Capture the cell that displays the provided text and extract its [x, y] central coordinate. 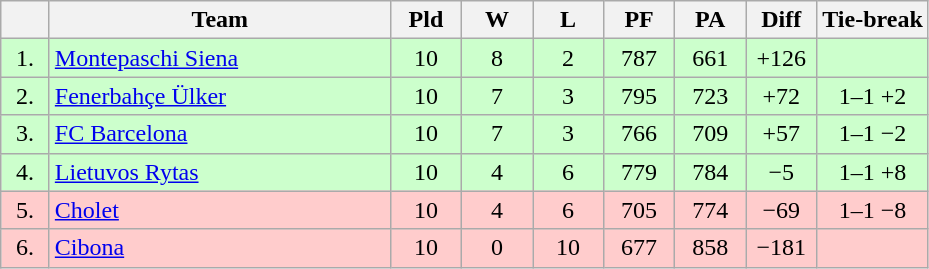
677 [640, 248]
PA [710, 20]
2 [568, 58]
−5 [782, 172]
1–1 −8 [873, 210]
−181 [782, 248]
5. [26, 210]
Cibona [220, 248]
L [568, 20]
0 [496, 248]
+72 [782, 96]
1. [26, 58]
787 [640, 58]
2. [26, 96]
795 [640, 96]
Cholet [220, 210]
Lietuvos Rytas [220, 172]
+126 [782, 58]
3. [26, 134]
705 [640, 210]
774 [710, 210]
8 [496, 58]
Team [220, 20]
1–1 +8 [873, 172]
766 [640, 134]
Fenerbahçe Ülker [220, 96]
W [496, 20]
Montepaschi Siena [220, 58]
723 [710, 96]
Pld [426, 20]
661 [710, 58]
709 [710, 134]
−69 [782, 210]
+57 [782, 134]
784 [710, 172]
FC Barcelona [220, 134]
PF [640, 20]
779 [640, 172]
6. [26, 248]
1–1 −2 [873, 134]
858 [710, 248]
Tie-break [873, 20]
Diff [782, 20]
1–1 +2 [873, 96]
4. [26, 172]
